Return (x, y) of the center of cell containing provided text 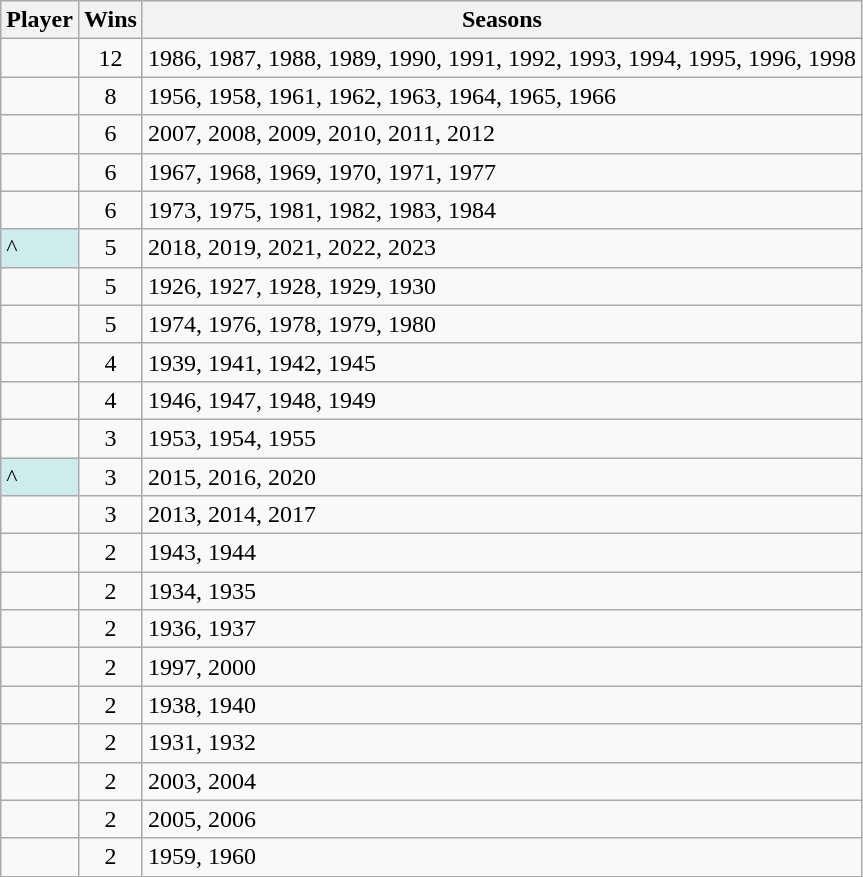
12 (110, 58)
1934, 1935 (502, 591)
1959, 1960 (502, 857)
1997, 2000 (502, 667)
1939, 1941, 1942, 1945 (502, 362)
2013, 2014, 2017 (502, 515)
1938, 1940 (502, 705)
1936, 1937 (502, 629)
1946, 1947, 1948, 1949 (502, 400)
1986, 1987, 1988, 1989, 1990, 1991, 1992, 1993, 1994, 1995, 1996, 1998 (502, 58)
Seasons (502, 20)
8 (110, 96)
1956, 1958, 1961, 1962, 1963, 1964, 1965, 1966 (502, 96)
Player (40, 20)
1931, 1932 (502, 743)
2015, 2016, 2020 (502, 477)
2005, 2006 (502, 819)
2003, 2004 (502, 781)
1973, 1975, 1981, 1982, 1983, 1984 (502, 210)
1953, 1954, 1955 (502, 438)
1974, 1976, 1978, 1979, 1980 (502, 324)
1967, 1968, 1969, 1970, 1971, 1977 (502, 172)
2018, 2019, 2021, 2022, 2023 (502, 248)
2007, 2008, 2009, 2010, 2011, 2012 (502, 134)
Wins (110, 20)
1926, 1927, 1928, 1929, 1930 (502, 286)
1943, 1944 (502, 553)
